Provide the (x, y) coordinate of the cell's center where the given text is located.  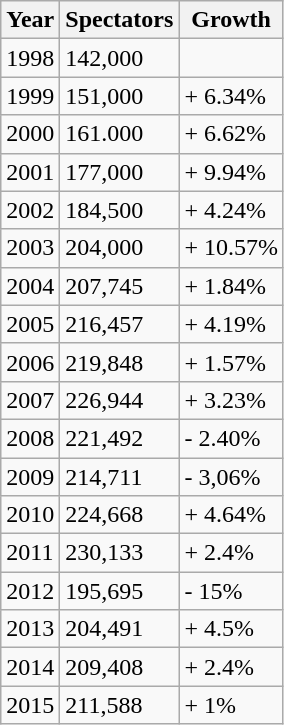
2004 (30, 286)
+ 1.57% (232, 362)
214,711 (120, 477)
2013 (30, 629)
+ 4.19% (232, 324)
184,500 (120, 210)
+ 4.5% (232, 629)
2005 (30, 324)
2002 (30, 210)
1999 (30, 96)
1998 (30, 58)
161.000 (120, 134)
+ 1.84% (232, 286)
+ 4.64% (232, 515)
230,133 (120, 553)
2011 (30, 553)
226,944 (120, 400)
Year (30, 20)
+ 6.62% (232, 134)
2006 (30, 362)
2010 (30, 515)
209,408 (120, 667)
204,491 (120, 629)
2003 (30, 248)
+ 9.94% (232, 172)
+ 10.57% (232, 248)
211,588 (120, 705)
219,848 (120, 362)
2009 (30, 477)
2001 (30, 172)
207,745 (120, 286)
- 2.40% (232, 438)
142,000 (120, 58)
Growth (232, 20)
+ 3.23% (232, 400)
216,457 (120, 324)
2012 (30, 591)
221,492 (120, 438)
177,000 (120, 172)
+ 1% (232, 705)
204,000 (120, 248)
2015 (30, 705)
224,668 (120, 515)
Spectators (120, 20)
- 3,06% (232, 477)
2000 (30, 134)
+ 6.34% (232, 96)
+ 4.24% (232, 210)
2014 (30, 667)
2008 (30, 438)
- 15% (232, 591)
195,695 (120, 591)
151,000 (120, 96)
2007 (30, 400)
